Return the [X, Y] coordinate for the center point of the cell that contains the specified text.  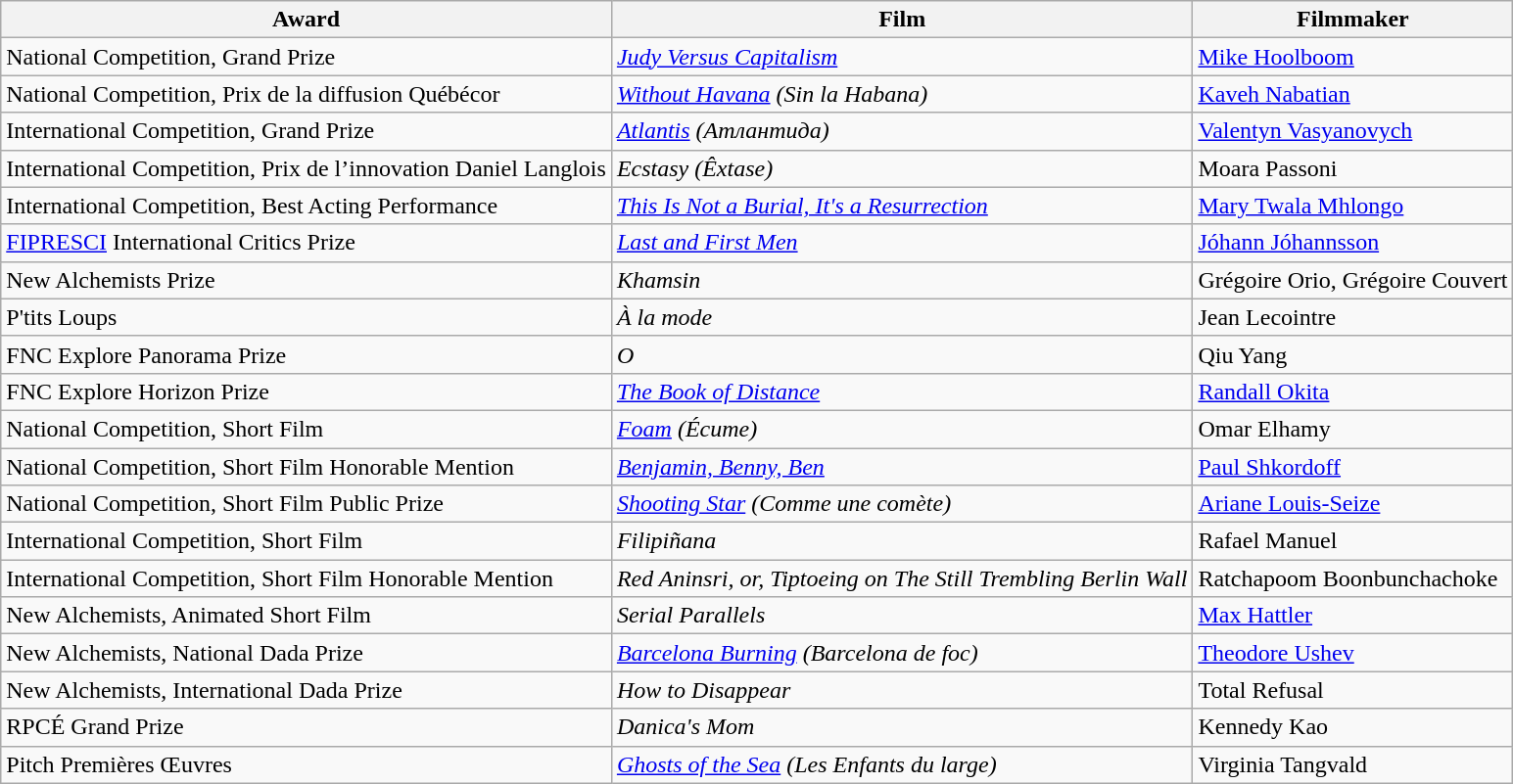
Max Hattler [1353, 616]
O [902, 354]
Valentyn Vasyanovych [1353, 131]
How to Disappear [902, 690]
Mike Hoolboom [1353, 57]
Barcelona Burning (Barcelona de foc) [902, 653]
National Competition, Short Film Public Prize [307, 504]
P'tits Loups [307, 317]
This Is Not a Burial, It's a Resurrection [902, 206]
Paul Shkordoff [1353, 467]
Ratchapoom Boonbunchachoke [1353, 578]
Filmmaker [1353, 20]
International Competition, Short Film Honorable Mention [307, 578]
Jean Lecointre [1353, 317]
Kaveh Nabatian [1353, 94]
International Competition, Short Film [307, 541]
Total Refusal [1353, 690]
Red Aninsri, or, Tiptoeing on The Still Trembling Berlin Wall [902, 578]
The Book of Distance [902, 392]
New Alchemists, Animated Short Film [307, 616]
FIPRESCI International Critics Prize [307, 243]
Last and First Men [902, 243]
Khamsin [902, 280]
National Competition, Grand Prize [307, 57]
Ariane Louis-Seize [1353, 504]
International Competition, Best Acting Performance [307, 206]
International Competition, Prix de l’innovation Daniel Langlois [307, 168]
Theodore Ushev [1353, 653]
Jóhann Jóhannsson [1353, 243]
Serial Parallels [902, 616]
Filipiñana [902, 541]
Grégoire Orio, Grégoire Couvert [1353, 280]
FNC Explore Horizon Prize [307, 392]
Foam (Écume) [902, 429]
Pitch Premières Œuvres [307, 764]
RPCÉ Grand Prize [307, 727]
New Alchemists, International Dada Prize [307, 690]
Randall Okita [1353, 392]
National Competition, Short Film [307, 429]
International Competition, Grand Prize [307, 131]
Award [307, 20]
Rafael Manuel [1353, 541]
Mary Twala Mhlongo [1353, 206]
Kennedy Kao [1353, 727]
Ecstasy (Êxtase) [902, 168]
FNC Explore Panorama Prize [307, 354]
Benjamin, Benny, Ben [902, 467]
Danica's Mom [902, 727]
Judy Versus Capitalism [902, 57]
Without Havana (Sin la Habana) [902, 94]
Ghosts of the Sea (Les Enfants du large) [902, 764]
New Alchemists Prize [307, 280]
National Competition, Short Film Honorable Mention [307, 467]
Virginia Tangvald [1353, 764]
Qiu Yang [1353, 354]
À la mode [902, 317]
New Alchemists, National Dada Prize [307, 653]
National Competition, Prix de la diffusion Québécor [307, 94]
Shooting Star (Comme une comète) [902, 504]
Moara Passoni [1353, 168]
Film [902, 20]
Omar Elhamy [1353, 429]
Atlantis (Атлантида) [902, 131]
